For the text-containing cell, return its midpoint in (x, y) coordinate format. 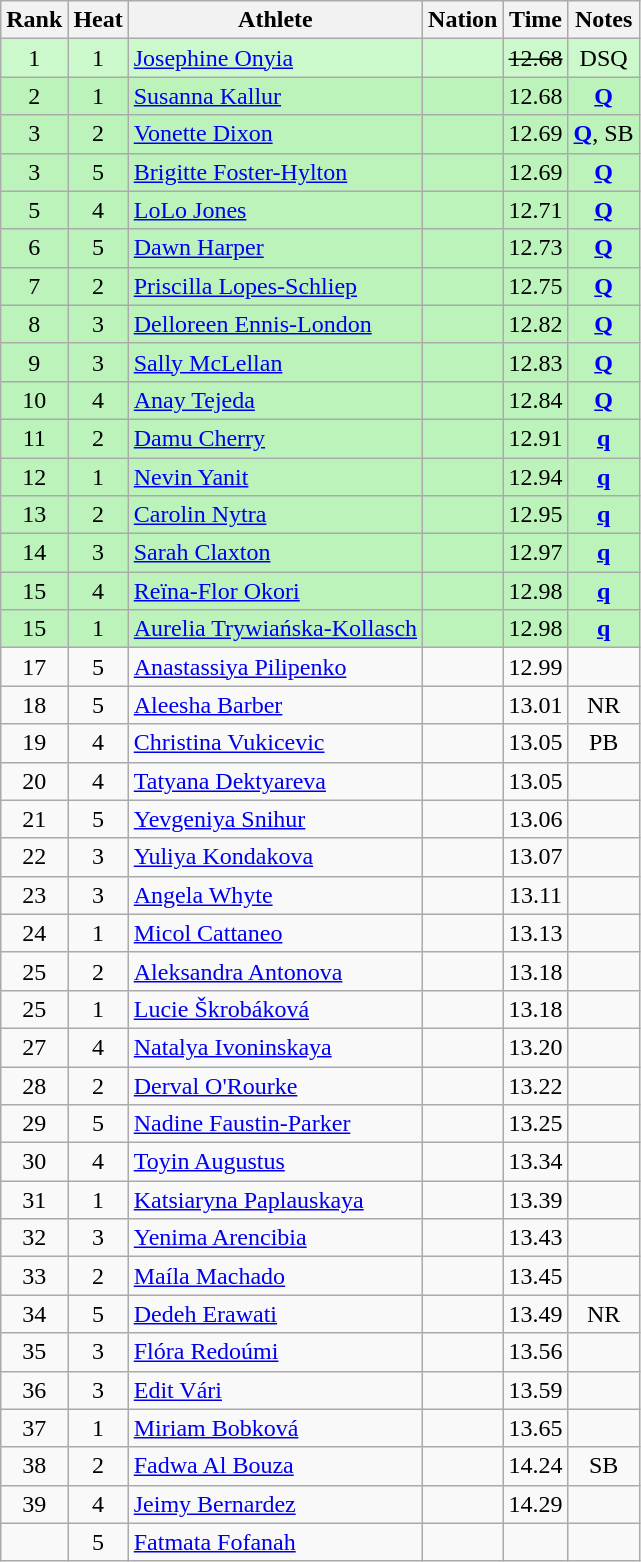
Yenima Arencibia (275, 1238)
8 (34, 324)
13 (34, 515)
22 (34, 857)
Aleksandra Antonova (275, 971)
19 (34, 743)
31 (34, 1200)
Jeimy Bernardez (275, 1504)
Dawn Harper (275, 248)
Fadwa Al Bouza (275, 1466)
Micol Cattaneo (275, 933)
Lucie Škrobáková (275, 1009)
Fatmata Fofanah (275, 1542)
12.99 (536, 667)
Susanna Kallur (275, 96)
13.11 (536, 895)
39 (34, 1504)
Nation (463, 20)
Dedeh Erawati (275, 1314)
SB (604, 1466)
38 (34, 1466)
13.56 (536, 1352)
Derval O'Rourke (275, 1085)
Christina Vukicevic (275, 743)
Priscilla Lopes-Schliep (275, 286)
Anastassiya Pilipenko (275, 667)
13.06 (536, 819)
14 (34, 553)
32 (34, 1238)
13.45 (536, 1276)
Notes (604, 20)
Maíla Machado (275, 1276)
12.71 (536, 210)
Katsiaryna Paplauskaya (275, 1200)
23 (34, 895)
Toyin Augustus (275, 1162)
10 (34, 400)
13.49 (536, 1314)
18 (34, 705)
Tatyana Dektyareva (275, 781)
12.95 (536, 515)
28 (34, 1085)
12.73 (536, 248)
12.82 (536, 324)
13.39 (536, 1200)
LoLo Jones (275, 210)
14.24 (536, 1466)
13.43 (536, 1238)
DSQ (604, 58)
Time (536, 20)
36 (34, 1390)
14.29 (536, 1504)
27 (34, 1047)
30 (34, 1162)
Aleesha Barber (275, 705)
Yevgeniya Snihur (275, 819)
Nadine Faustin-Parker (275, 1124)
Nevin Yanit (275, 477)
Angela Whyte (275, 895)
20 (34, 781)
12.97 (536, 553)
Reïna-Flor Okori (275, 591)
13.01 (536, 705)
33 (34, 1276)
12.94 (536, 477)
Yuliya Kondakova (275, 857)
Edit Vári (275, 1390)
PB (604, 743)
Anay Tejeda (275, 400)
Rank (34, 20)
13.13 (536, 933)
12.91 (536, 438)
Natalya Ivoninskaya (275, 1047)
12.84 (536, 400)
Sarah Claxton (275, 553)
Vonette Dixon (275, 134)
37 (34, 1428)
Damu Cherry (275, 438)
Flóra Redoúmi (275, 1352)
6 (34, 248)
Brigitte Foster-Hylton (275, 172)
13.25 (536, 1124)
Josephine Onyia (275, 58)
12.75 (536, 286)
34 (34, 1314)
12.83 (536, 362)
13.07 (536, 857)
Aurelia Trywiańska-Kollasch (275, 629)
Heat (98, 20)
17 (34, 667)
Athlete (275, 20)
12 (34, 477)
13.59 (536, 1390)
Miriam Bobková (275, 1428)
21 (34, 819)
Q, SB (604, 134)
7 (34, 286)
13.65 (536, 1428)
Sally McLellan (275, 362)
Delloreen Ennis-London (275, 324)
11 (34, 438)
Carolin Nytra (275, 515)
13.20 (536, 1047)
24 (34, 933)
9 (34, 362)
29 (34, 1124)
13.22 (536, 1085)
13.34 (536, 1162)
35 (34, 1352)
